Determine the (X, Y) coordinate at the center of the cell enclosing the given text.  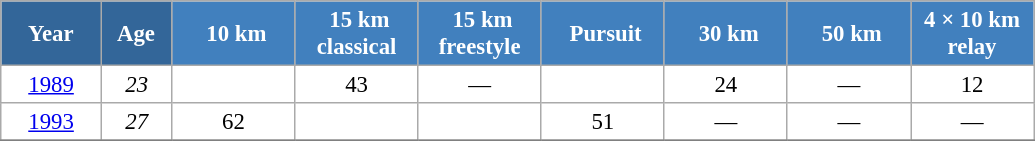
Age (136, 34)
50 km (848, 34)
30 km (726, 34)
23 (136, 85)
15 km freestyle (480, 34)
24 (726, 85)
27 (136, 122)
51 (602, 122)
Year (52, 34)
62 (234, 122)
1989 (52, 85)
1993 (52, 122)
Pursuit (602, 34)
15 km classical (356, 34)
43 (356, 85)
10 km (234, 34)
12 (972, 85)
4 × 10 km relay (972, 34)
